Output the (X, Y) coordinate of the center of the cell containing the given text.  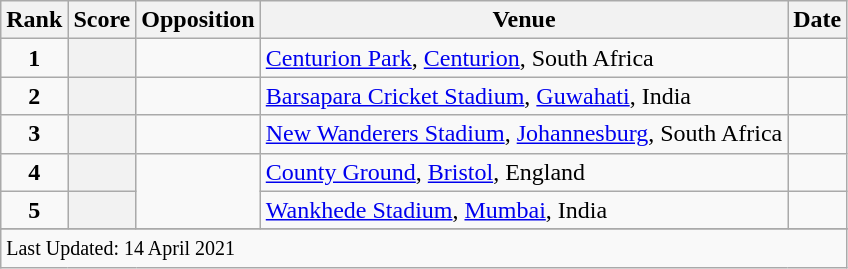
3 (34, 134)
Date (818, 20)
County Ground, Bristol, England (524, 172)
1 (34, 58)
Wankhede Stadium, Mumbai, India (524, 210)
New Wanderers Stadium, Johannesburg, South Africa (524, 134)
Opposition (198, 20)
Barsapara Cricket Stadium, Guwahati, India (524, 96)
4 (34, 172)
5 (34, 210)
Rank (34, 20)
Score (102, 20)
2 (34, 96)
Last Updated: 14 April 2021 (424, 248)
Venue (524, 20)
Centurion Park, Centurion, South Africa (524, 58)
